Return (x, y) of the center of cell containing provided text 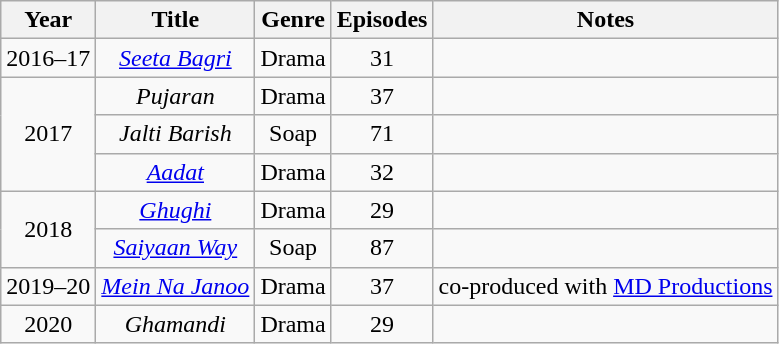
71 (382, 134)
co-produced with MD Productions (606, 286)
Saiyaan Way (176, 248)
2018 (48, 229)
87 (382, 248)
2020 (48, 324)
2019–20 (48, 286)
Title (176, 20)
Mein Na Janoo (176, 286)
Jalti Barish (176, 134)
Seeta Bagri (176, 58)
Episodes (382, 20)
Aadat (176, 172)
Ghughi (176, 210)
2017 (48, 134)
Year (48, 20)
Notes (606, 20)
32 (382, 172)
2016–17 (48, 58)
31 (382, 58)
Ghamandi (176, 324)
Genre (293, 20)
Pujaran (176, 96)
